Determine the [x, y] coordinate at the center of the cell enclosing the given text.  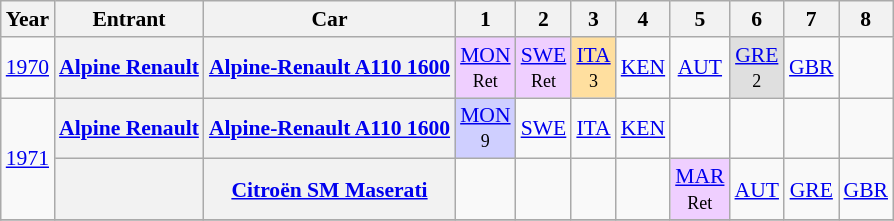
2 [544, 19]
Entrant [129, 19]
MARRet [700, 190]
MON9 [486, 128]
ITA3 [593, 68]
MONRet [486, 68]
Car [330, 19]
1970 [28, 68]
6 [757, 19]
1971 [28, 159]
GRE [812, 190]
4 [643, 19]
8 [866, 19]
Year [28, 19]
SWERet [544, 68]
3 [593, 19]
1 [486, 19]
7 [812, 19]
GRE2 [757, 68]
ITA [593, 128]
SWE [544, 128]
Citroën SM Maserati [330, 190]
5 [700, 19]
